Locate the cell with the specified text and output its [X, Y] center coordinate. 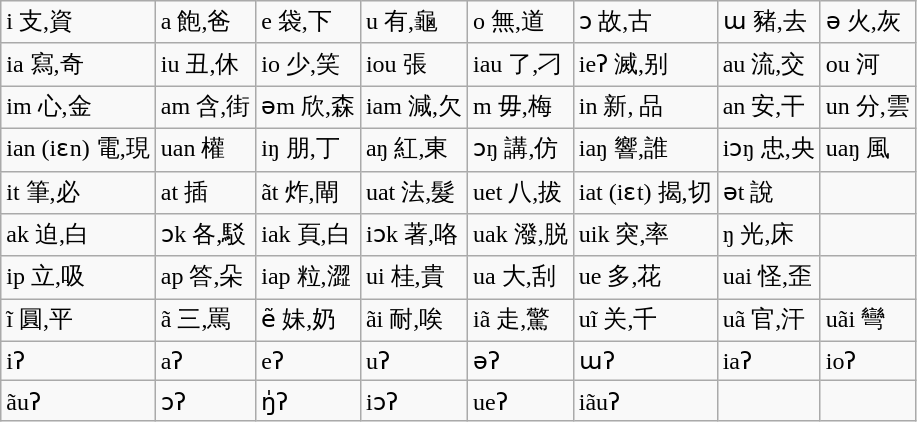
at 插 [205, 192]
ɔʔ [205, 401]
ɯʔ [645, 361]
iɔk 著,咯 [414, 236]
ã 三,罵 [205, 320]
ueʔ [520, 401]
uat 法,髮 [414, 192]
iu 丑,休 [205, 64]
əm 欣,森 [308, 108]
uai 怪,歪 [768, 278]
am 含,街 [205, 108]
ɔŋ 講,仿 [520, 150]
uet 八,拔 [520, 192]
ou 河 [868, 64]
uik 突,率 [645, 236]
ɔ 故,古 [645, 22]
ɯ 豬,去 [768, 22]
uak 潑,脱 [520, 236]
ẽ 妹,奶 [308, 320]
iou 張 [414, 64]
au 流,交 [768, 64]
iam 減,欠 [414, 108]
iau 了,刁 [520, 64]
uã 官,汗 [768, 320]
i 支,資 [78, 22]
uĩ 关,千 [645, 320]
io 少,笑 [308, 64]
uãi 彎 [868, 320]
iɔʔ [414, 401]
eʔ [308, 361]
ak 迫,白 [78, 236]
ãuʔ [78, 401]
ə 火,灰 [868, 22]
ip 立,吸 [78, 278]
iaŋ 響,誰 [645, 150]
ui 桂,貴 [414, 278]
ap 答,朵 [205, 278]
u 有,龜 [414, 22]
an 安,干 [768, 108]
uan 權 [205, 150]
iak 頁,白 [308, 236]
ɔk 各,駁 [205, 236]
ioʔ [868, 361]
ãt 炸,閘 [308, 192]
m 毋,梅 [520, 108]
uʔ [414, 361]
uaŋ 風 [868, 150]
ue 多,花 [645, 278]
ian (iɛn) 電,現 [78, 150]
ua 大,刮 [520, 278]
in 新, 品 [645, 108]
ĩ 圓,平 [78, 320]
iãuʔ [645, 401]
it 筆,必 [78, 192]
iat (iɛt) 揭,切 [645, 192]
iʔ [78, 361]
ãi 耐,唉 [414, 320]
a 飽,爸 [205, 22]
o 無,道 [520, 22]
iap 粒,澀 [308, 278]
im 心,金 [78, 108]
un 分,雲 [868, 108]
iaʔ [768, 361]
e 袋,下 [308, 22]
aʔ [205, 361]
aŋ 紅,東 [414, 150]
iã 走,驚 [520, 320]
iŋ 朋,丁 [308, 150]
ieʔ 滅,别 [645, 64]
ət 說 [768, 192]
ŋ 光,床 [768, 236]
ŋ̍ʔ [308, 401]
ia 寫,奇 [78, 64]
əʔ [520, 361]
iɔŋ 忠,央 [768, 150]
